Find where the given text appears and provide that cell's center as (X, Y) coordinate. 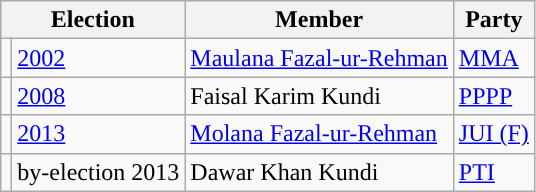
2002 (98, 58)
2008 (98, 96)
JUI (F) (494, 134)
2013 (98, 134)
Dawar Khan Kundi (319, 172)
by-election 2013 (98, 172)
Faisal Karim Kundi (319, 96)
Maulana Fazal-ur-Rehman (319, 58)
Party (494, 20)
Member (319, 20)
MMA (494, 58)
PPPP (494, 96)
PTI (494, 172)
Election (93, 20)
Molana Fazal-ur-Rehman (319, 134)
